Identify which cell holds the provided text, then report its (x, y) central coordinate. 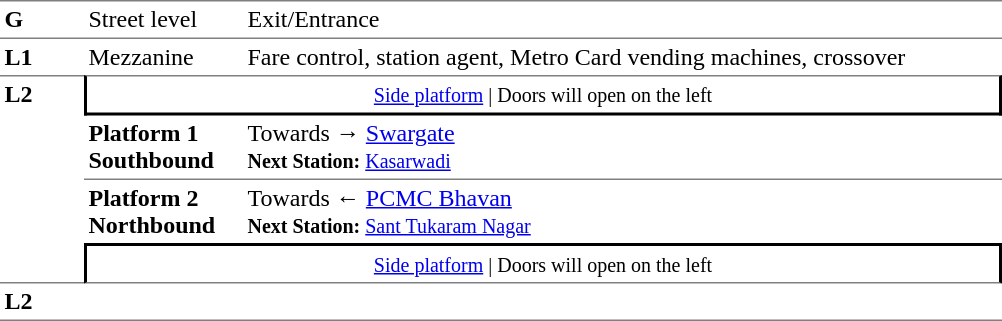
Platform 1Southbound (164, 148)
L2 (42, 179)
Platform 2Northbound (164, 212)
L1 (42, 57)
Towards → SwargateNext Station: Kasarwadi (622, 148)
Street level (164, 20)
G (42, 20)
Exit/Entrance (622, 20)
Fare control, station agent, Metro Card vending machines, crossover (622, 57)
Mezzanine (164, 57)
Towards ← PCMC BhavanNext Station: Sant Tukaram Nagar (622, 212)
